Search for the cell housing the specified text and yield its (x, y) center coordinate. 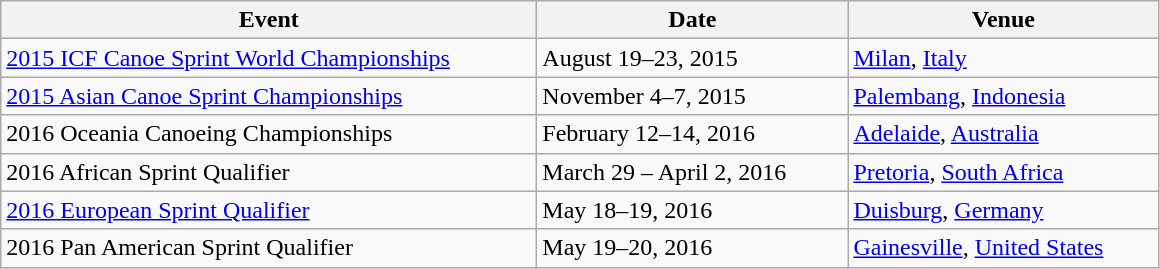
Date (692, 20)
Gainesville, United States (1004, 248)
March 29 – April 2, 2016 (692, 172)
Pretoria, South Africa (1004, 172)
Venue (1004, 20)
2016 African Sprint Qualifier (269, 172)
August 19–23, 2015 (692, 58)
Duisburg, Germany (1004, 210)
2015 ICF Canoe Sprint World Championships (269, 58)
Adelaide, Australia (1004, 134)
February 12–14, 2016 (692, 134)
May 19–20, 2016 (692, 248)
Palembang, Indonesia (1004, 96)
2016 Pan American Sprint Qualifier (269, 248)
November 4–7, 2015 (692, 96)
Event (269, 20)
Milan, Italy (1004, 58)
2016 Oceania Canoeing Championships (269, 134)
2015 Asian Canoe Sprint Championships (269, 96)
May 18–19, 2016 (692, 210)
2016 European Sprint Qualifier (269, 210)
